Extract the [X, Y] coordinate from the center of the cell holding the provided text.  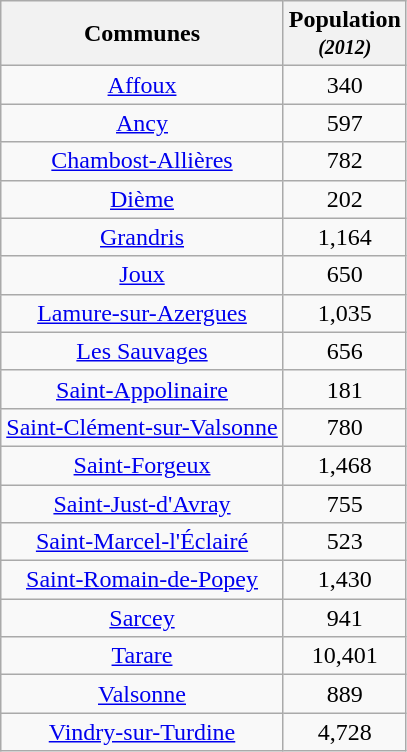
1,035 [344, 313]
340 [344, 85]
Saint-Marcel-l'Éclairé [142, 542]
Ancy [142, 123]
181 [344, 389]
202 [344, 199]
1,430 [344, 580]
4,728 [344, 732]
755 [344, 503]
Population(2012) [344, 34]
523 [344, 542]
Valsonne [142, 694]
10,401 [344, 656]
Saint-Forgeux [142, 465]
597 [344, 123]
780 [344, 427]
Grandris [142, 237]
Saint-Just-d'Avray [142, 503]
Joux [142, 275]
1,468 [344, 465]
Affoux [142, 85]
Chambost-Allières [142, 161]
Dième [142, 199]
Saint-Romain-de-Popey [142, 580]
Saint-Clément-sur-Valsonne [142, 427]
650 [344, 275]
Les Sauvages [142, 351]
Communes [142, 34]
Vindry-sur-Turdine [142, 732]
941 [344, 618]
Lamure-sur-Azergues [142, 313]
Sarcey [142, 618]
782 [344, 161]
889 [344, 694]
Tarare [142, 656]
656 [344, 351]
Saint-Appolinaire [142, 389]
1,164 [344, 237]
